From the cell containing the given text, extract its center point as (X, Y) coordinate. 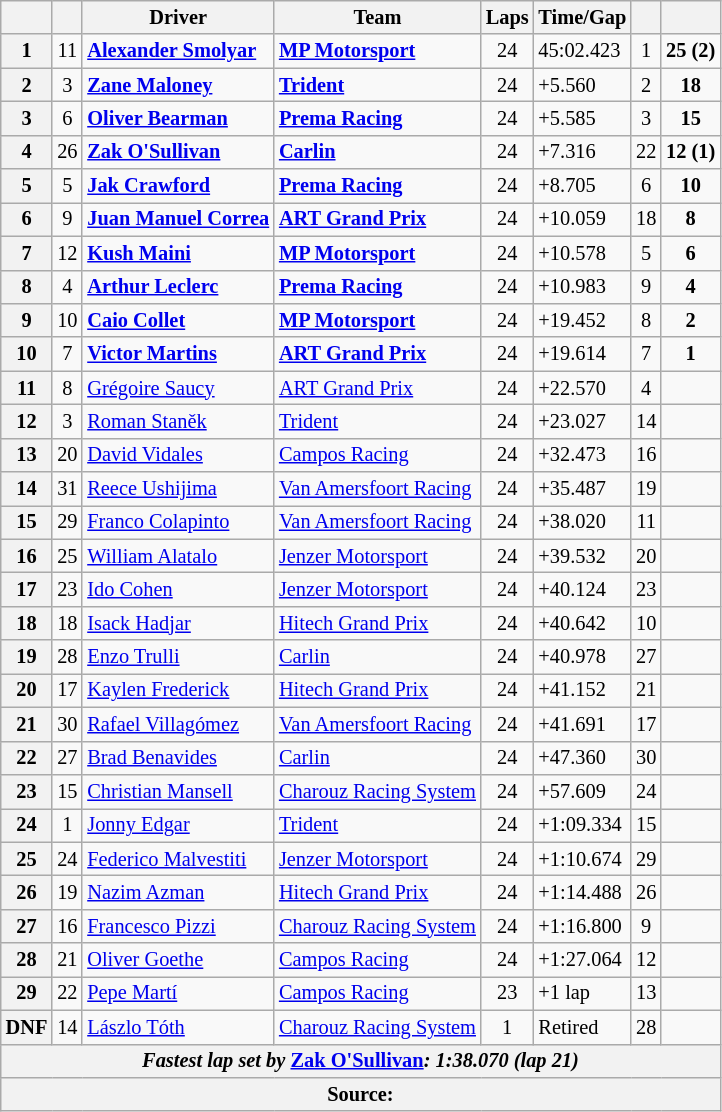
Rafael Villagómez (178, 724)
Francesco Pizzi (178, 926)
Oliver Bearman (178, 118)
+5.585 (583, 118)
David Vidales (178, 455)
+23.027 (583, 421)
Fastest lap set by Zak O'Sullivan: 1:38.070 (lap 21) (360, 1061)
Reece Ushijima (178, 489)
31 (67, 489)
William Alatalo (178, 556)
Isack Hadjar (178, 623)
Nazim Azman (178, 892)
Arthur Leclerc (178, 287)
Zak O'Sullivan (178, 152)
25 (2) (690, 51)
Laps (508, 17)
Kaylen Frederick (178, 690)
+40.124 (583, 589)
Jak Crawford (178, 186)
Time/Gap (583, 17)
Oliver Goethe (178, 960)
Team (378, 17)
+22.570 (583, 388)
DNF (27, 1027)
Christian Mansell (178, 791)
Ido Cohen (178, 589)
+47.360 (583, 758)
Caio Collet (178, 320)
+1:16.800 (583, 926)
Source: (360, 1094)
+10.578 (583, 253)
Victor Martins (178, 354)
+41.152 (583, 690)
+5.560 (583, 85)
Kush Maini (178, 253)
Franco Colapinto (178, 522)
+32.473 (583, 455)
Enzo Trulli (178, 657)
Retired (583, 1027)
+1:27.064 (583, 960)
Driver (178, 17)
+40.978 (583, 657)
+10.983 (583, 287)
+7.316 (583, 152)
+1:14.488 (583, 892)
Alexander Smolyar (178, 51)
Juan Manuel Correa (178, 219)
+1:09.334 (583, 825)
+41.691 (583, 724)
Grégoire Saucy (178, 388)
+19.614 (583, 354)
Jonny Edgar (178, 825)
+1:10.674 (583, 859)
+19.452 (583, 320)
+1 lap (583, 993)
Federico Malvestiti (178, 859)
12 (1) (690, 152)
+10.059 (583, 219)
45:02.423 (583, 51)
+57.609 (583, 791)
+8.705 (583, 186)
+40.642 (583, 623)
Lászlo Tóth (178, 1027)
Pepe Martí (178, 993)
Roman Staněk (178, 421)
Zane Maloney (178, 85)
+38.020 (583, 522)
+39.532 (583, 556)
+35.487 (583, 489)
Brad Benavides (178, 758)
